Return the (x, y) coordinate for the center point of the cell that contains the specified text.  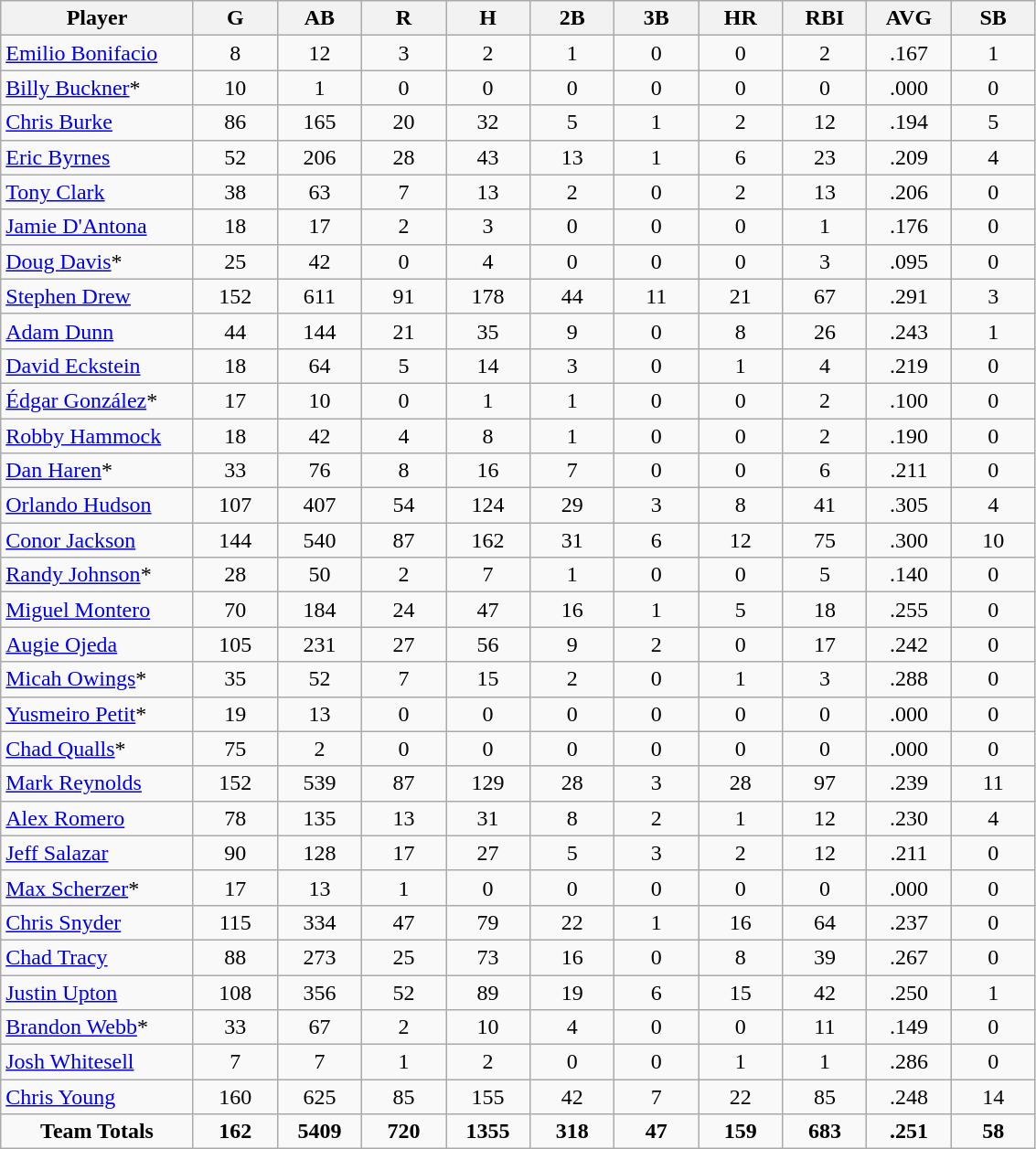
Dan Haren* (97, 471)
Doug Davis* (97, 261)
97 (825, 783)
160 (235, 1097)
29 (572, 505)
.242 (909, 644)
.267 (909, 957)
1355 (488, 1132)
.100 (909, 400)
.194 (909, 122)
.149 (909, 1027)
91 (403, 296)
124 (488, 505)
.250 (909, 992)
206 (319, 157)
.206 (909, 192)
.291 (909, 296)
539 (319, 783)
334 (319, 922)
32 (488, 122)
540 (319, 540)
Chad Tracy (97, 957)
86 (235, 122)
63 (319, 192)
Alex Romero (97, 818)
128 (319, 853)
Chris Young (97, 1097)
.237 (909, 922)
155 (488, 1097)
611 (319, 296)
G (235, 18)
Billy Buckner* (97, 88)
58 (993, 1132)
Micah Owings* (97, 679)
Player (97, 18)
Robby Hammock (97, 436)
2B (572, 18)
Chris Snyder (97, 922)
231 (319, 644)
.167 (909, 53)
David Eckstein (97, 366)
50 (319, 575)
.095 (909, 261)
135 (319, 818)
.140 (909, 575)
720 (403, 1132)
.219 (909, 366)
129 (488, 783)
70 (235, 610)
78 (235, 818)
20 (403, 122)
88 (235, 957)
HR (741, 18)
AVG (909, 18)
108 (235, 992)
79 (488, 922)
Conor Jackson (97, 540)
318 (572, 1132)
159 (741, 1132)
Tony Clark (97, 192)
89 (488, 992)
165 (319, 122)
625 (319, 1097)
115 (235, 922)
.286 (909, 1062)
107 (235, 505)
5409 (319, 1132)
Justin Upton (97, 992)
73 (488, 957)
Édgar González* (97, 400)
38 (235, 192)
Jeff Salazar (97, 853)
184 (319, 610)
.288 (909, 679)
105 (235, 644)
356 (319, 992)
.230 (909, 818)
407 (319, 505)
RBI (825, 18)
.251 (909, 1132)
.248 (909, 1097)
.239 (909, 783)
Randy Johnson* (97, 575)
SB (993, 18)
Stephen Drew (97, 296)
Miguel Montero (97, 610)
.300 (909, 540)
Adam Dunn (97, 331)
H (488, 18)
Brandon Webb* (97, 1027)
.243 (909, 331)
Team Totals (97, 1132)
Eric Byrnes (97, 157)
Augie Ojeda (97, 644)
3B (657, 18)
.190 (909, 436)
Yusmeiro Petit* (97, 714)
26 (825, 331)
76 (319, 471)
41 (825, 505)
R (403, 18)
683 (825, 1132)
39 (825, 957)
Mark Reynolds (97, 783)
.176 (909, 227)
Emilio Bonifacio (97, 53)
24 (403, 610)
Chad Qualls* (97, 749)
Josh Whitesell (97, 1062)
Orlando Hudson (97, 505)
273 (319, 957)
AB (319, 18)
Jamie D'Antona (97, 227)
Max Scherzer* (97, 888)
56 (488, 644)
Chris Burke (97, 122)
43 (488, 157)
.209 (909, 157)
.305 (909, 505)
.255 (909, 610)
54 (403, 505)
178 (488, 296)
23 (825, 157)
90 (235, 853)
